Locate the cell with the specified text and output its [X, Y] center coordinate. 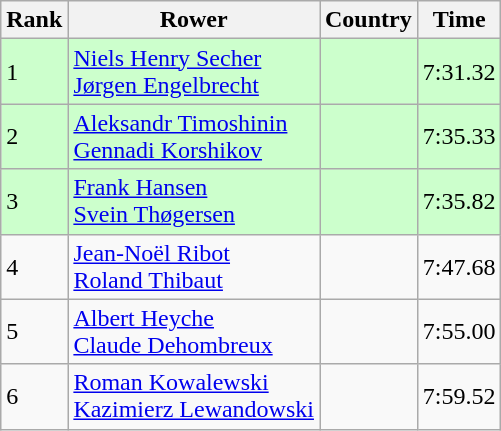
7:55.00 [459, 332]
2 [34, 136]
1 [34, 72]
7:31.32 [459, 72]
Rower [194, 20]
Country [369, 20]
7:59.52 [459, 396]
7:35.33 [459, 136]
Aleksandr TimoshininGennadi Korshikov [194, 136]
5 [34, 332]
Roman KowalewskiKazimierz Lewandowski [194, 396]
Frank HansenSvein Thøgersen [194, 202]
7:35.82 [459, 202]
4 [34, 266]
Niels Henry SecherJørgen Engelbrecht [194, 72]
3 [34, 202]
Albert HeycheClaude Dehombreux [194, 332]
7:47.68 [459, 266]
Rank [34, 20]
Jean-Noël RibotRoland Thibaut [194, 266]
6 [34, 396]
Time [459, 20]
